Find where the given text appears and provide that cell's center as [x, y] coordinate. 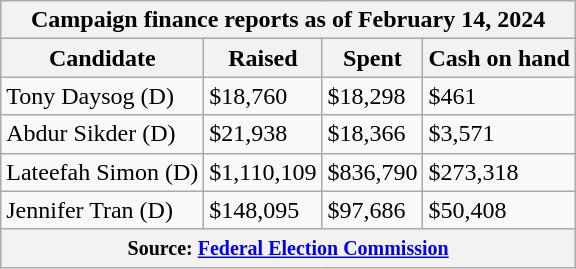
$461 [499, 96]
$97,686 [372, 210]
Lateefah Simon (D) [102, 172]
$50,408 [499, 210]
$148,095 [263, 210]
$18,760 [263, 96]
Abdur Sikder (D) [102, 134]
$21,938 [263, 134]
$18,298 [372, 96]
Jennifer Tran (D) [102, 210]
Spent [372, 58]
$18,366 [372, 134]
$1,110,109 [263, 172]
$273,318 [499, 172]
Candidate [102, 58]
Raised [263, 58]
$836,790 [372, 172]
Campaign finance reports as of February 14, 2024 [288, 20]
Source: Federal Election Commission [288, 248]
$3,571 [499, 134]
Cash on hand [499, 58]
Tony Daysog (D) [102, 96]
